Determine the (x, y) coordinate at the center of the cell enclosing the given text.  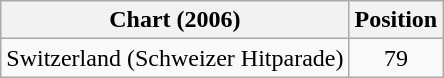
Switzerland (Schweizer Hitparade) (175, 58)
Chart (2006) (175, 20)
79 (396, 58)
Position (396, 20)
